Determine the [X, Y] coordinate at the center of the cell enclosing the given text.  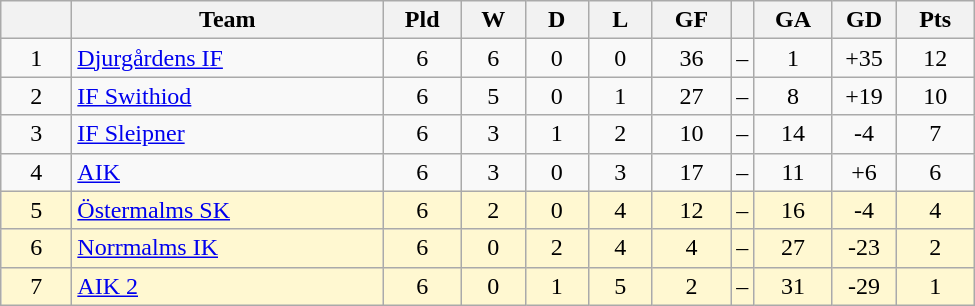
17 [692, 172]
W [493, 20]
Östermalms SK [228, 210]
Norrmalms IK [228, 248]
AIK 2 [228, 286]
-29 [864, 286]
GD [864, 20]
16 [794, 210]
GF [692, 20]
Djurgårdens IF [228, 58]
IF Sleipner [228, 134]
8 [794, 96]
Pld [422, 20]
L [621, 20]
+19 [864, 96]
Pts [936, 20]
Team [228, 20]
+6 [864, 172]
11 [794, 172]
GA [794, 20]
IF Swithiod [228, 96]
14 [794, 134]
AIK [228, 172]
D [557, 20]
31 [794, 286]
-23 [864, 248]
+35 [864, 58]
36 [692, 58]
